From the cell containing the given text, extract its center point as (x, y) coordinate. 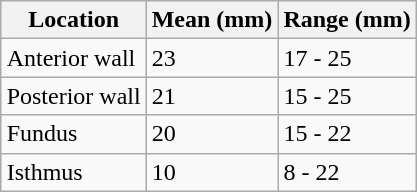
Fundus (74, 134)
21 (212, 96)
10 (212, 172)
Location (74, 20)
20 (212, 134)
Isthmus (74, 172)
Range (mm) (347, 20)
15 - 22 (347, 134)
17 - 25 (347, 58)
8 - 22 (347, 172)
Mean (mm) (212, 20)
Anterior wall (74, 58)
15 - 25 (347, 96)
23 (212, 58)
Posterior wall (74, 96)
